Find where the given text appears and provide that cell's center as [x, y] coordinate. 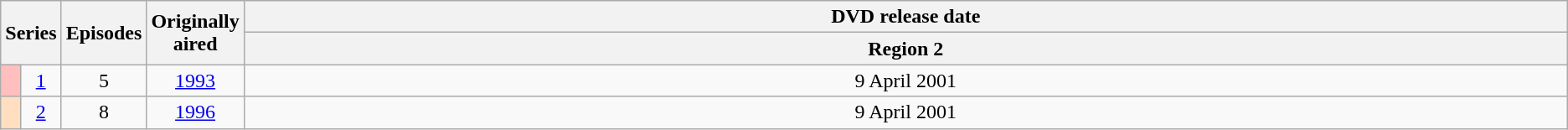
5 [104, 81]
1993 [195, 81]
Series [31, 33]
2 [40, 112]
8 [104, 112]
1996 [195, 112]
Episodes [104, 33]
Originally aired [195, 33]
1 [40, 81]
Region 2 [905, 49]
DVD release date [905, 17]
